Return the (X, Y) coordinate for the center point of the cell that contains the specified text.  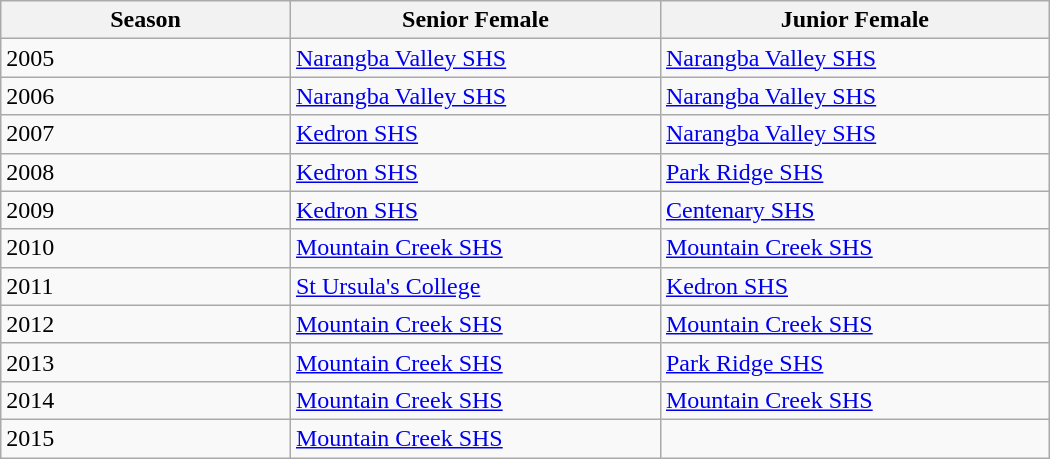
2012 (146, 324)
2009 (146, 210)
2005 (146, 58)
Senior Female (475, 20)
2011 (146, 286)
2008 (146, 172)
2013 (146, 362)
2014 (146, 400)
2007 (146, 134)
2006 (146, 96)
St Ursula's College (475, 286)
Season (146, 20)
Centenary SHS (854, 210)
Junior Female (854, 20)
2015 (146, 438)
2010 (146, 248)
